Provide the (x, y) coordinate of the cell's center where the given text is located.  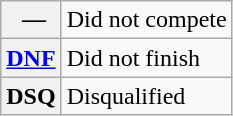
DSQ (31, 96)
DNF (31, 58)
Did not finish (146, 58)
— (31, 20)
Disqualified (146, 96)
Did not compete (146, 20)
